Detect which cell encompasses the target text, then output its [x, y] center coordinate. 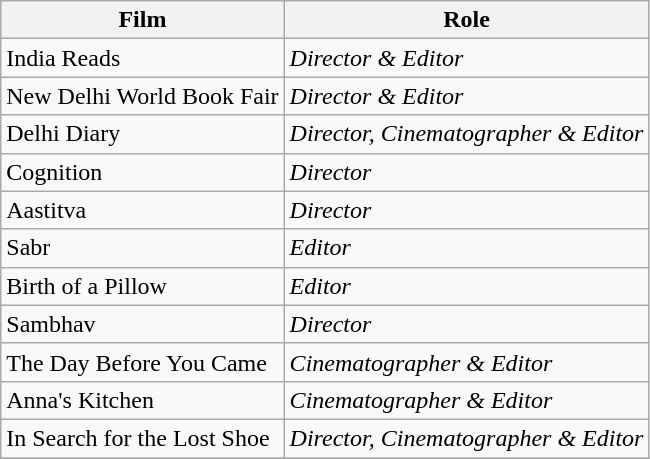
New Delhi World Book Fair [142, 96]
In Search for the Lost Shoe [142, 438]
Anna's Kitchen [142, 400]
Film [142, 20]
Aastitva [142, 210]
Cognition [142, 172]
Birth of a Pillow [142, 286]
The Day Before You Came [142, 362]
Delhi Diary [142, 134]
Sabr [142, 248]
Sambhav [142, 324]
Role [466, 20]
India Reads [142, 58]
